Find where the given text appears and provide that cell's center as (x, y) coordinate. 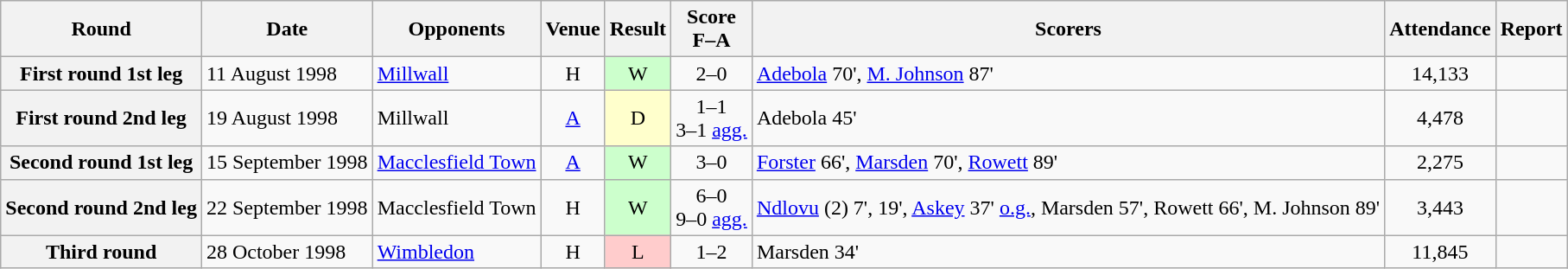
2,275 (1440, 163)
2–0 (712, 74)
4,478 (1440, 118)
3,443 (1440, 208)
3–0 (712, 163)
6–09–0 agg. (712, 208)
First round 1st leg (102, 74)
Third round (102, 252)
ScoreF–A (712, 29)
Ndlovu (2) 7', 19', Askey 37' o.g., Marsden 57', Rowett 66', M. Johnson 89' (1068, 208)
11 August 1998 (287, 74)
15 September 1998 (287, 163)
28 October 1998 (287, 252)
Opponents (456, 29)
Adebola 45' (1068, 118)
Wimbledon (456, 252)
L (638, 252)
Venue (573, 29)
22 September 1998 (287, 208)
19 August 1998 (287, 118)
Scorers (1068, 29)
Marsden 34' (1068, 252)
11,845 (1440, 252)
1–2 (712, 252)
14,133 (1440, 74)
Forster 66', Marsden 70', Rowett 89' (1068, 163)
Second round 1st leg (102, 163)
Second round 2nd leg (102, 208)
Date (287, 29)
Attendance (1440, 29)
Report (1531, 29)
1–13–1 agg. (712, 118)
Adebola 70', M. Johnson 87' (1068, 74)
Result (638, 29)
First round 2nd leg (102, 118)
Round (102, 29)
D (638, 118)
